Identify which cell holds the provided text, then report its [X, Y] central coordinate. 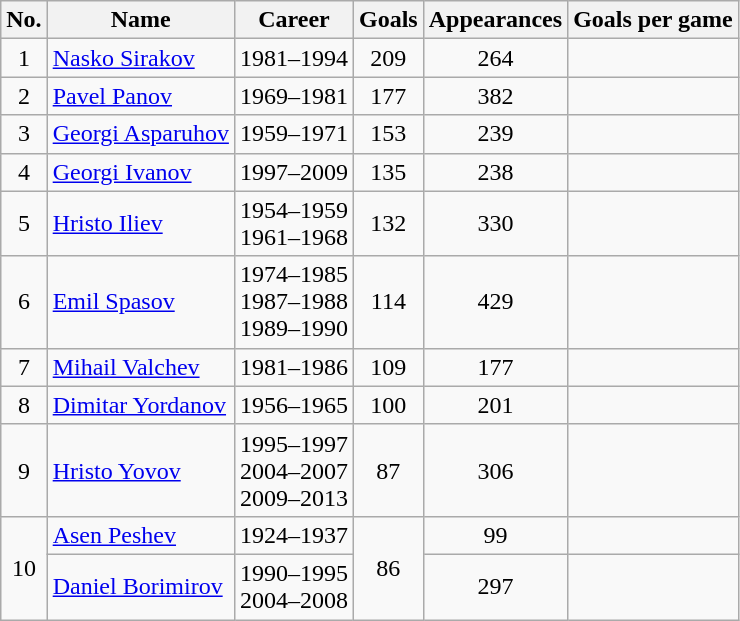
9 [24, 470]
4 [24, 172]
Dimitar Yordanov [140, 405]
Georgi Ivanov [140, 172]
429 [495, 302]
100 [388, 405]
2 [24, 96]
6 [24, 302]
5 [24, 224]
Goals per game [654, 20]
109 [388, 367]
306 [495, 470]
Daniel Borimirov [140, 586]
1956–1965 [294, 405]
114 [388, 302]
238 [495, 172]
1995–19972004–20072009–2013 [294, 470]
Mihail Valchev [140, 367]
330 [495, 224]
264 [495, 58]
7 [24, 367]
1990–19952004–2008 [294, 586]
87 [388, 470]
No. [24, 20]
Appearances [495, 20]
Pavel Panov [140, 96]
1954–19591961–1968 [294, 224]
Hristo Iliev [140, 224]
153 [388, 134]
99 [495, 535]
297 [495, 586]
1981–1986 [294, 367]
132 [388, 224]
86 [388, 568]
239 [495, 134]
1959–1971 [294, 134]
Nasko Sirakov [140, 58]
1 [24, 58]
Career [294, 20]
Asen Peshev [140, 535]
201 [495, 405]
135 [388, 172]
382 [495, 96]
Goals [388, 20]
Emil Spasov [140, 302]
10 [24, 568]
3 [24, 134]
8 [24, 405]
Name [140, 20]
1981–1994 [294, 58]
1997–2009 [294, 172]
Hristo Yovov [140, 470]
1974–19851987–19881989–1990 [294, 302]
Georgi Asparuhov [140, 134]
209 [388, 58]
1969–1981 [294, 96]
1924–1937 [294, 535]
